For the text-containing cell, return its midpoint in (x, y) coordinate format. 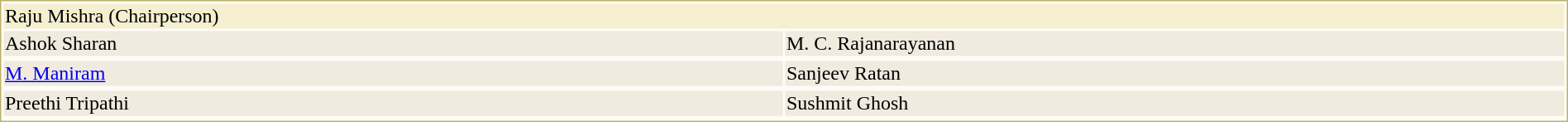
M. Maniram (393, 74)
Ashok Sharan (393, 44)
Sushmit Ghosh (1175, 104)
Raju Mishra (Chairperson) (784, 16)
M. C. Rajanarayanan (1175, 44)
Sanjeev Ratan (1175, 74)
Preethi Tripathi (393, 104)
